Search for the cell housing the specified text and yield its (X, Y) center coordinate. 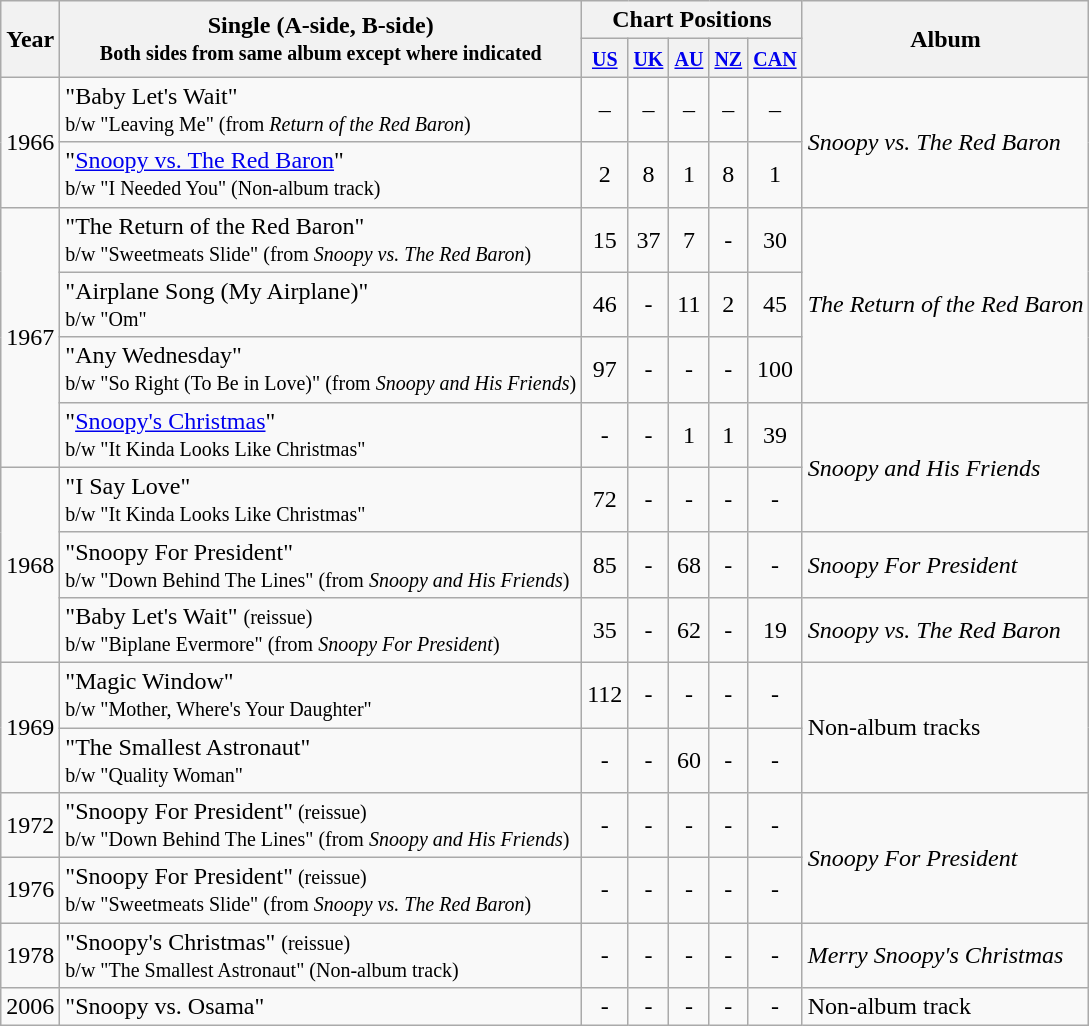
"Airplane Song (My Airplane)"b/w "Om" (321, 304)
1972 (30, 826)
35 (605, 630)
Album (946, 39)
46 (605, 304)
1978 (30, 956)
Year (30, 39)
"Any Wednesday"b/w "So Right (To Be in Love)" (from Snoopy and His Friends) (321, 370)
Non-album tracks (946, 727)
Snoopy and His Friends (946, 467)
19 (775, 630)
Merry Snoopy's Christmas (946, 956)
60 (689, 760)
"Baby Let's Wait" (reissue)b/w "Biplane Evermore" (from Snoopy For President) (321, 630)
"Snoopy For President"b/w "Down Behind The Lines" (from Snoopy and His Friends) (321, 564)
Chart Positions (692, 20)
"Snoopy's Christmas" (reissue)b/w "The Smallest Astronaut" (Non-album track) (321, 956)
Non-album track (946, 1007)
39 (775, 434)
"I Say Love"b/w "It Kinda Looks Like Christmas" (321, 500)
"Magic Window"b/w "Mother, Where's Your Daughter" (321, 694)
1968 (30, 564)
7 (689, 240)
11 (689, 304)
UK (648, 58)
100 (775, 370)
62 (689, 630)
"Snoopy vs. The Red Baron"b/w "I Needed You" (Non-album track) (321, 174)
1976 (30, 890)
AU (689, 58)
CAN (775, 58)
US (605, 58)
2006 (30, 1007)
68 (689, 564)
97 (605, 370)
Single (A-side, B-side)Both sides from same album except where indicated (321, 39)
72 (605, 500)
1969 (30, 727)
"Snoopy vs. Osama" (321, 1007)
"Snoopy's Christmas"b/w "It Kinda Looks Like Christmas" (321, 434)
"The Smallest Astronaut"b/w "Quality Woman" (321, 760)
The Return of the Red Baron (946, 304)
"Baby Let's Wait" b/w "Leaving Me" (from Return of the Red Baron) (321, 110)
37 (648, 240)
"Snoopy For President" (reissue)b/w "Sweetmeats Slide" (from Snoopy vs. The Red Baron) (321, 890)
1966 (30, 142)
"Snoopy For President" (reissue)b/w "Down Behind The Lines" (from Snoopy and His Friends) (321, 826)
NZ (728, 58)
45 (775, 304)
15 (605, 240)
1967 (30, 337)
"The Return of the Red Baron"b/w "Sweetmeats Slide" (from Snoopy vs. The Red Baron) (321, 240)
30 (775, 240)
112 (605, 694)
85 (605, 564)
